Return (X, Y) of the center of cell containing provided text 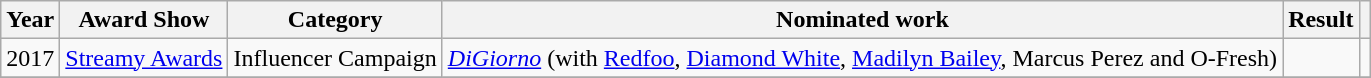
DiGiorno (with Redfoo, Diamond White, Madilyn Bailey, Marcus Perez and O-Fresh) (862, 58)
Nominated work (862, 20)
Result (1321, 20)
Category (335, 20)
Streamy Awards (144, 58)
2017 (30, 58)
Award Show (144, 20)
Year (30, 20)
Influencer Campaign (335, 58)
